Locate the cell with the specified text and output its [x, y] center coordinate. 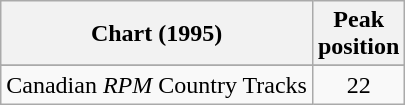
22 [358, 85]
Chart (1995) [157, 34]
Peakposition [358, 34]
Canadian RPM Country Tracks [157, 85]
